Provide the (X, Y) coordinate of the cell's center where the given text is located.  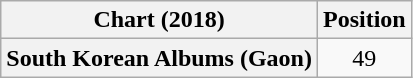
49 (364, 58)
Chart (2018) (160, 20)
Position (364, 20)
South Korean Albums (Gaon) (160, 58)
